Find where the given text appears and provide that cell's center as (x, y) coordinate. 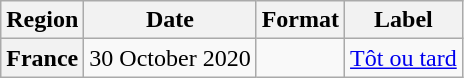
Label (404, 20)
30 October 2020 (170, 58)
France (42, 58)
Region (42, 20)
Date (170, 20)
Tôt ou tard (404, 58)
Format (300, 20)
